Pinpoint the cell where the given text exists, returning its (x, y) midpoint coordinate. 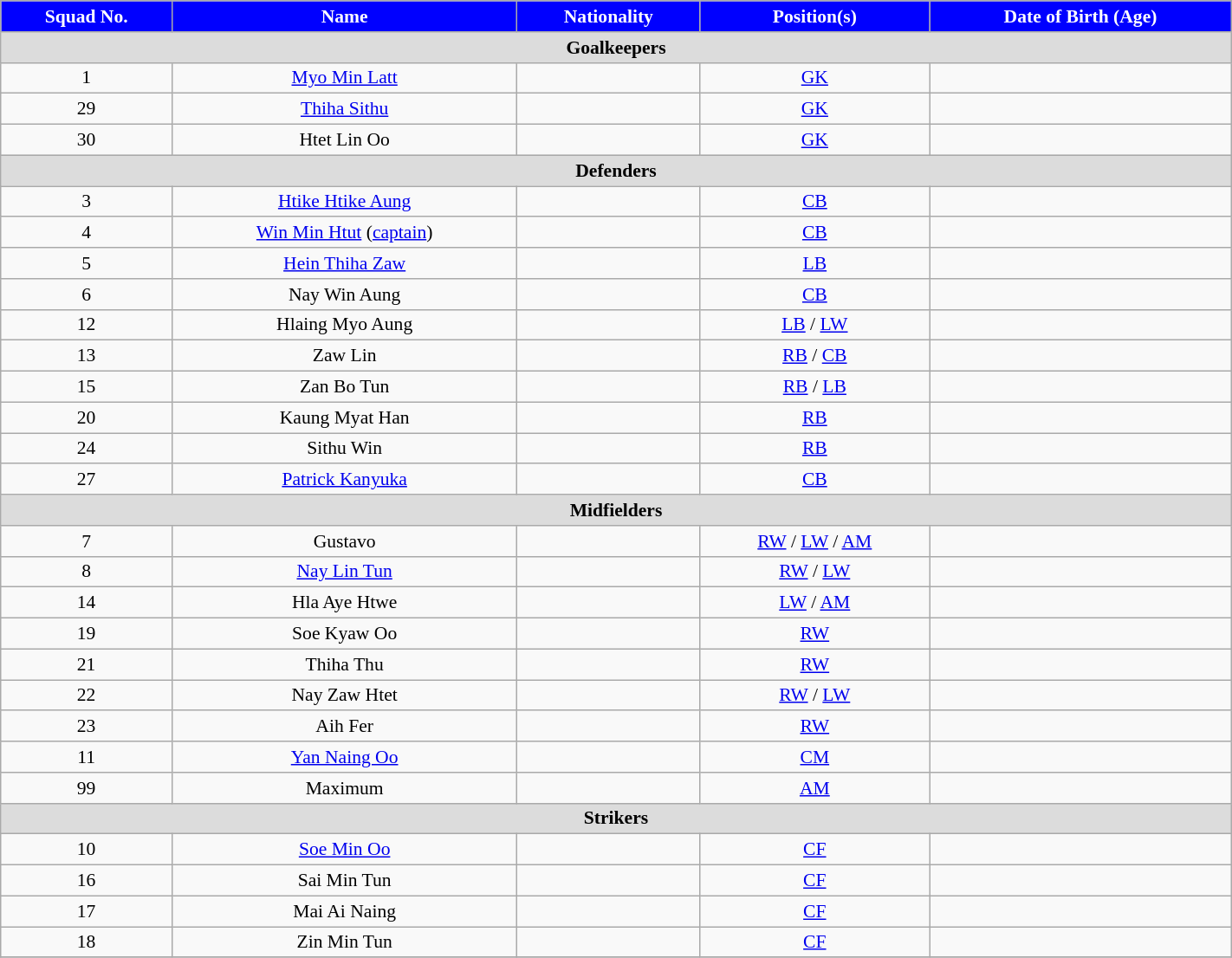
Hla Aye Htwe (345, 603)
6 (87, 295)
Zin Min Tun (345, 942)
18 (87, 942)
Kaung Myat Han (345, 418)
12 (87, 325)
1 (87, 78)
Nay Lin Tun (345, 572)
Thiha Thu (345, 664)
Maximum (345, 788)
22 (87, 696)
Sithu Win (345, 449)
Aih Fer (345, 727)
LB (814, 263)
Htike Htike Aung (345, 202)
Soe Kyaw Oo (345, 634)
21 (87, 664)
Soe Min Oo (345, 850)
Position(s) (814, 16)
Myo Min Latt (345, 78)
30 (87, 140)
16 (87, 881)
Thiha Sithu (345, 109)
Hein Thiha Zaw (345, 263)
Patrick Kanyuka (345, 480)
13 (87, 356)
5 (87, 263)
RW / LW / AM (814, 541)
Yan Naing Oo (345, 757)
Gustavo (345, 541)
Strikers (616, 819)
27 (87, 480)
Date of Birth (Age) (1080, 16)
15 (87, 387)
Goalkeepers (616, 48)
17 (87, 911)
Zan Bo Tun (345, 387)
Win Min Htut (captain) (345, 233)
Defenders (616, 171)
Mai Ai Naing (345, 911)
19 (87, 634)
RB / LB (814, 387)
LB / LW (814, 325)
23 (87, 727)
Squad No. (87, 16)
AM (814, 788)
20 (87, 418)
Name (345, 16)
Hlaing Myo Aung (345, 325)
11 (87, 757)
3 (87, 202)
29 (87, 109)
Midfielders (616, 510)
Nay Zaw Htet (345, 696)
14 (87, 603)
4 (87, 233)
24 (87, 449)
7 (87, 541)
10 (87, 850)
Htet Lin Oo (345, 140)
CM (814, 757)
LW / AM (814, 603)
8 (87, 572)
Sai Min Tun (345, 881)
Nationality (608, 16)
Zaw Lin (345, 356)
Nay Win Aung (345, 295)
99 (87, 788)
RB / CB (814, 356)
